Scan for the cell matching the given text and deliver its (x, y) coordinate at center. 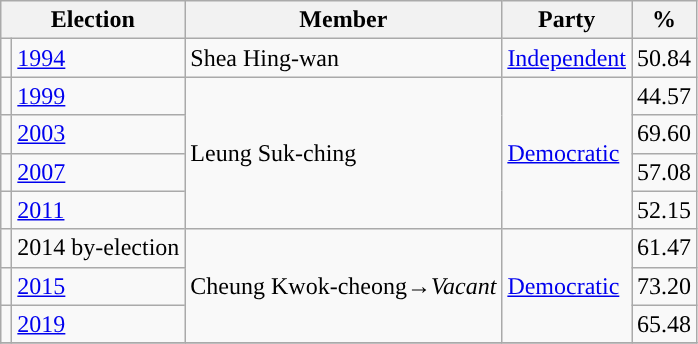
2011 (98, 210)
2014 by-election (98, 248)
Shea Hing-wan (344, 58)
Member (344, 20)
Cheung Kwok-cheong→Vacant (344, 286)
% (664, 20)
1994 (98, 58)
Leung Suk-ching (344, 153)
52.15 (664, 210)
2007 (98, 172)
1999 (98, 96)
57.08 (664, 172)
2019 (98, 324)
Party (567, 20)
65.48 (664, 324)
61.47 (664, 248)
69.60 (664, 134)
Election (93, 20)
50.84 (664, 58)
2003 (98, 134)
44.57 (664, 96)
73.20 (664, 286)
Independent (567, 58)
2015 (98, 286)
